Pinpoint the cell where the given text exists, returning its [X, Y] midpoint coordinate. 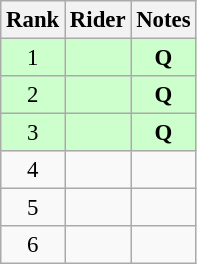
1 [33, 58]
Notes [164, 20]
4 [33, 170]
Rider [98, 20]
3 [33, 133]
5 [33, 208]
2 [33, 95]
Rank [33, 20]
6 [33, 245]
